Detect which cell encompasses the target text, then output its [x, y] center coordinate. 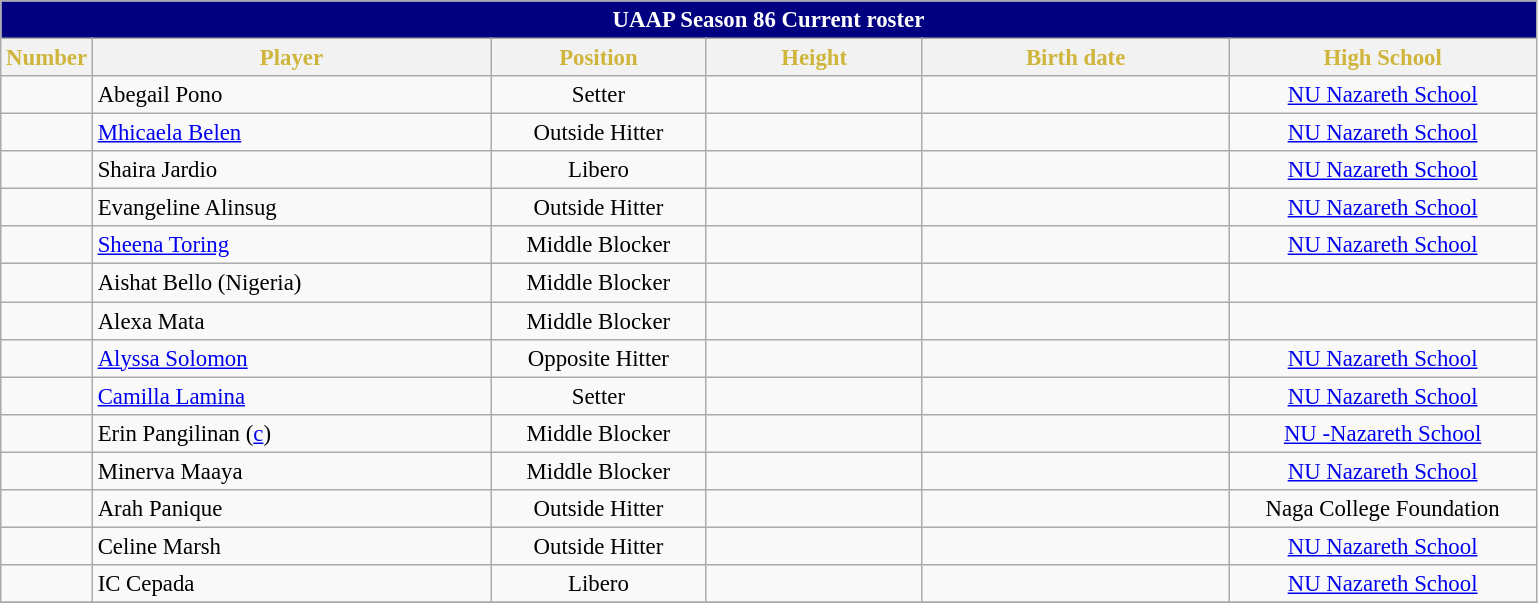
Abegail Pono [291, 95]
Height [814, 58]
Alexa Mata [291, 321]
Camilla Lamina [291, 396]
Shaira Jardio [291, 170]
Arah Panique [291, 509]
IC Cepada [291, 584]
Aishat Bello (Nigeria) [291, 283]
Minerva Maaya [291, 471]
Birth date [1076, 58]
Erin Pangilinan (c) [291, 433]
Celine Marsh [291, 546]
Player [291, 58]
Position [599, 58]
Mhicaela Belen [291, 133]
NU -Nazareth School [1382, 433]
Sheena Toring [291, 245]
Evangeline Alinsug [291, 208]
Alyssa Solomon [291, 358]
High School [1382, 58]
Opposite Hitter [599, 358]
UAAP Season 86 Current roster [768, 20]
Naga College Foundation [1382, 509]
Number [47, 58]
